For the text-containing cell, return its midpoint in (X, Y) coordinate format. 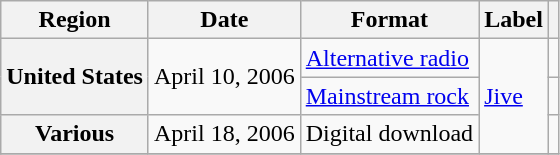
Format (389, 20)
Mainstream rock (389, 96)
Various (75, 134)
Date (224, 20)
Digital download (389, 134)
Jive (514, 96)
Label (514, 20)
April 10, 2006 (224, 77)
Region (75, 20)
Alternative radio (389, 58)
United States (75, 77)
April 18, 2006 (224, 134)
